Output the (X, Y) coordinate of the center of the cell containing the given text.  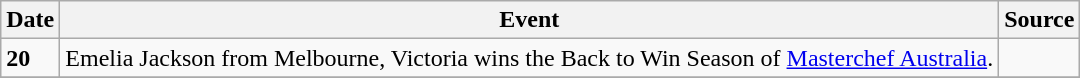
Date (30, 20)
20 (30, 58)
Event (530, 20)
Source (1040, 20)
Emelia Jackson from Melbourne, Victoria wins the Back to Win Season of Masterchef Australia. (530, 58)
